Determine the [x, y] coordinate at the center of the cell enclosing the given text.  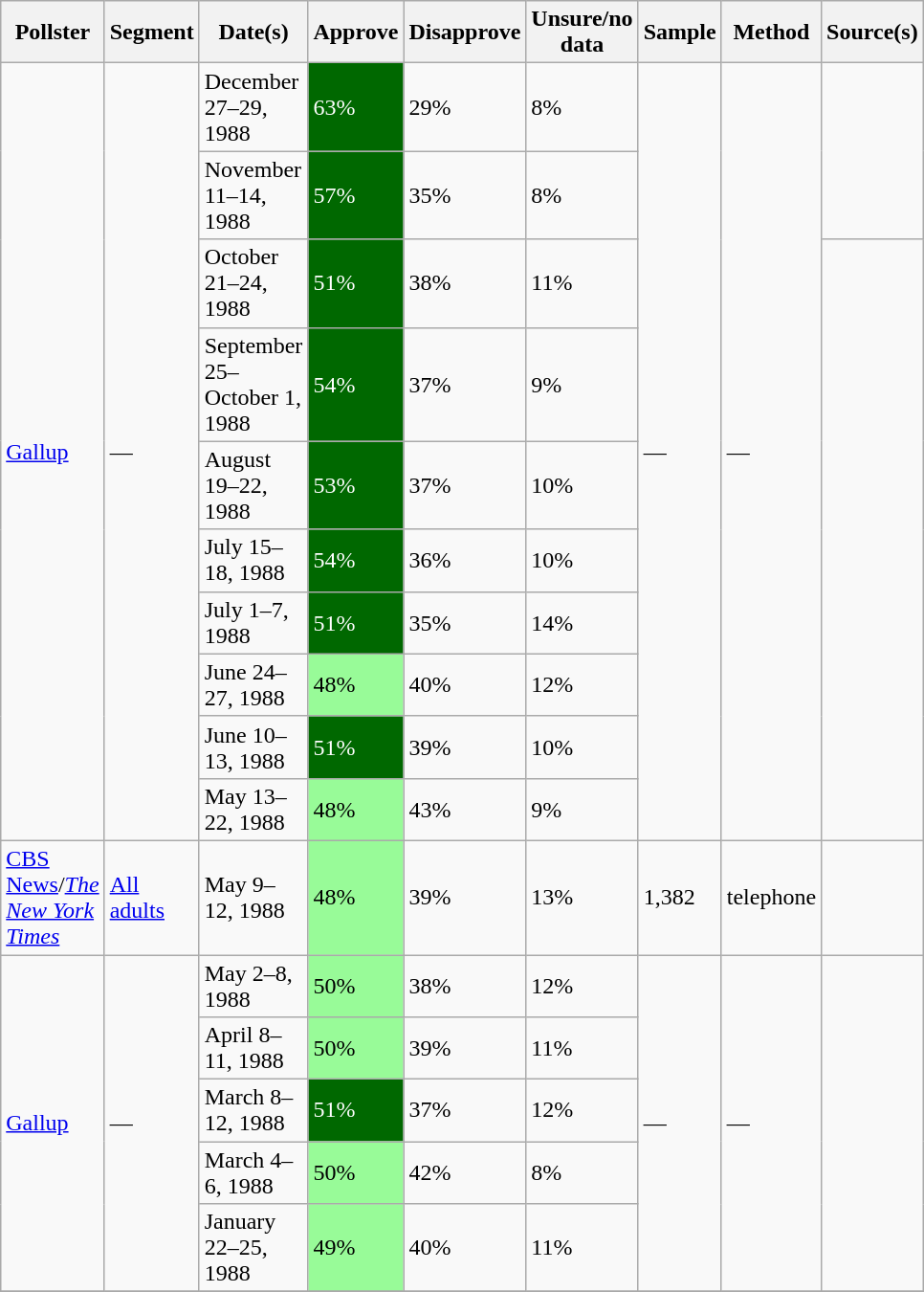
53% [356, 485]
May 2–8, 1988 [253, 986]
November 11–14, 1988 [253, 195]
September 25–October 1, 1988 [253, 385]
August 19–22, 1988 [253, 485]
Source(s) [872, 33]
October 21–24, 1988 [253, 283]
April 8–11, 1988 [253, 1049]
57% [356, 195]
CBS News/The New York Times [53, 898]
42% [465, 1173]
March 8–12, 1988 [253, 1110]
1,382 [679, 898]
63% [356, 107]
13% [582, 898]
June 24–27, 1988 [253, 685]
Approve [356, 33]
December 27–29, 1988 [253, 107]
29% [465, 107]
43% [465, 810]
May 9–12, 1988 [253, 898]
14% [582, 622]
36% [465, 561]
March 4–6, 1988 [253, 1173]
Unsure/no data [582, 33]
June 10–13, 1988 [253, 746]
Pollster [53, 33]
Segment [151, 33]
49% [356, 1248]
Method [771, 33]
Sample [679, 33]
All adults [151, 898]
July 15–18, 1988 [253, 561]
Date(s) [253, 33]
Disapprove [465, 33]
May 13–22, 1988 [253, 810]
telephone [771, 898]
July 1–7, 1988 [253, 622]
January 22–25, 1988 [253, 1248]
